Capture the cell that displays the provided text and extract its [X, Y] central coordinate. 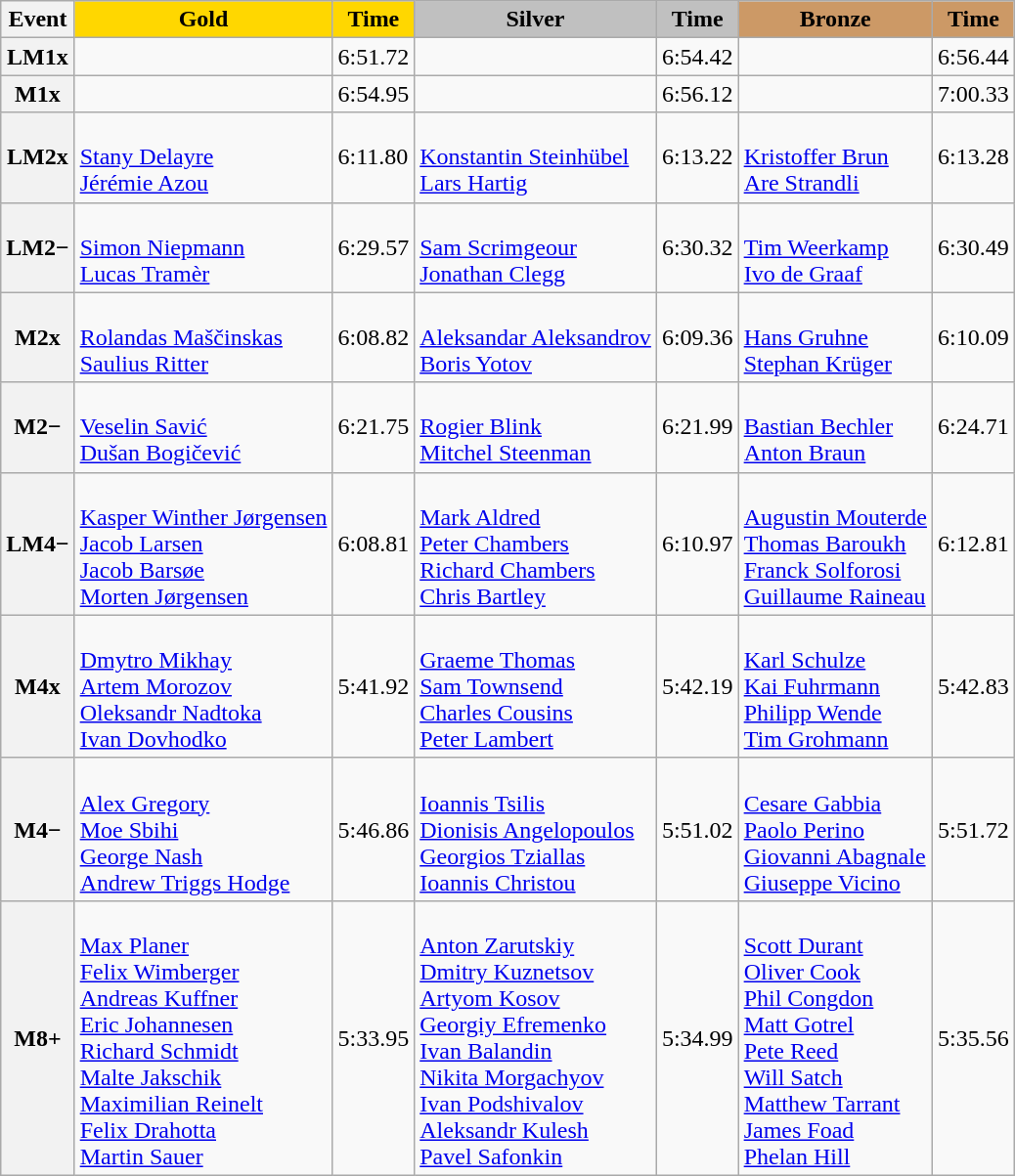
5:42.83 [973, 686]
6:08.81 [374, 544]
Bastian BechlerAnton Braun [835, 427]
Dmytro MikhayArtem MorozovOleksandr NadtokaIvan Dovhodko [203, 686]
Konstantin SteinhübelLars Hartig [536, 157]
Event [37, 20]
Gold [203, 20]
6:12.81 [973, 544]
6:13.28 [973, 157]
Augustin MouterdeThomas BaroukhFranck SolforosiGuillaume Raineau [835, 544]
6:54.95 [374, 94]
5:46.86 [374, 829]
6:30.49 [973, 247]
6:30.32 [697, 247]
Karl SchulzeKai FuhrmannPhilipp WendeTim Grohmann [835, 686]
5:51.02 [697, 829]
Alex GregoryMoe SbihiGeorge NashAndrew Triggs Hodge [203, 829]
Anton ZarutskiyDmitry KuznetsovArtyom KosovGeorgiy EfremenkoIvan BalandinNikita MorgachyovIvan PodshivalovAleksandr KuleshPavel Safonkin [536, 1038]
LM1x [37, 57]
Sam ScrimgeourJonathan Clegg [536, 247]
5:33.95 [374, 1038]
Cesare GabbiaPaolo PerinoGiovanni AbagnaleGiuseppe Vicino [835, 829]
Bronze [835, 20]
Kristoffer BrunAre Strandli [835, 157]
Mark AldredPeter ChambersRichard ChambersChris Bartley [536, 544]
Veselin SavićDušan Bogičević [203, 427]
6:51.72 [374, 57]
Rolandas MaščinskasSaulius Ritter [203, 337]
5:42.19 [697, 686]
Hans GruhneStephan Krüger [835, 337]
Rogier BlinkMitchel Steenman [536, 427]
6:21.99 [697, 427]
6:09.36 [697, 337]
Graeme ThomasSam TownsendCharles CousinsPeter Lambert [536, 686]
6:08.82 [374, 337]
Scott DurantOliver CookPhil CongdonMatt GotrelPete ReedWill SatchMatthew TarrantJames FoadPhelan Hill [835, 1038]
LM2x [37, 157]
5:41.92 [374, 686]
5:35.56 [973, 1038]
Max PlanerFelix WimbergerAndreas KuffnerEric JohannesenRichard SchmidtMalte JakschikMaximilian ReineltFelix DrahottaMartin Sauer [203, 1038]
6:13.22 [697, 157]
M4− [37, 829]
5:34.99 [697, 1038]
6:10.09 [973, 337]
Stany DelayreJérémie Azou [203, 157]
M2− [37, 427]
6:21.75 [374, 427]
5:51.72 [973, 829]
Ioannis TsilisDionisis AngelopoulosGeorgios TziallasIoannis Christou [536, 829]
M1x [37, 94]
Simon NiepmannLucas Tramèr [203, 247]
7:00.33 [973, 94]
M8+ [37, 1038]
6:29.57 [374, 247]
Aleksandar AleksandrovBoris Yotov [536, 337]
LM2− [37, 247]
Silver [536, 20]
6:56.44 [973, 57]
6:54.42 [697, 57]
6:10.97 [697, 544]
Tim WeerkampIvo de Graaf [835, 247]
6:11.80 [374, 157]
LM4− [37, 544]
6:56.12 [697, 94]
Kasper Winther JørgensenJacob LarsenJacob BarsøeMorten Jørgensen [203, 544]
6:24.71 [973, 427]
M4x [37, 686]
M2x [37, 337]
